Search for the cell housing the specified text and yield its (x, y) center coordinate. 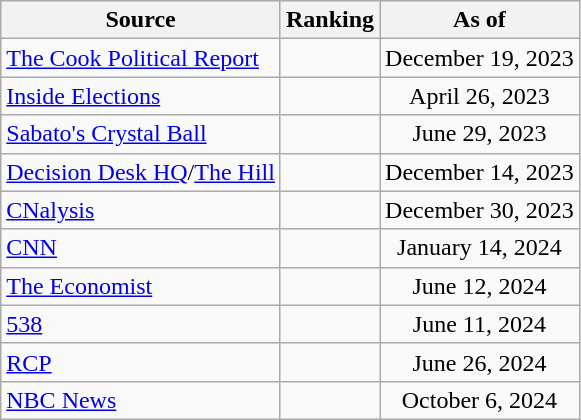
Ranking (330, 20)
RCP (141, 362)
Inside Elections (141, 96)
April 26, 2023 (480, 96)
June 11, 2024 (480, 324)
The Cook Political Report (141, 58)
June 26, 2024 (480, 362)
December 30, 2023 (480, 210)
October 6, 2024 (480, 400)
June 29, 2023 (480, 134)
June 12, 2024 (480, 286)
Source (141, 20)
Decision Desk HQ/The Hill (141, 172)
NBC News (141, 400)
CNN (141, 248)
December 19, 2023 (480, 58)
As of (480, 20)
December 14, 2023 (480, 172)
CNalysis (141, 210)
538 (141, 324)
The Economist (141, 286)
January 14, 2024 (480, 248)
Sabato's Crystal Ball (141, 134)
